Find where the given text appears and provide that cell's center as [X, Y] coordinate. 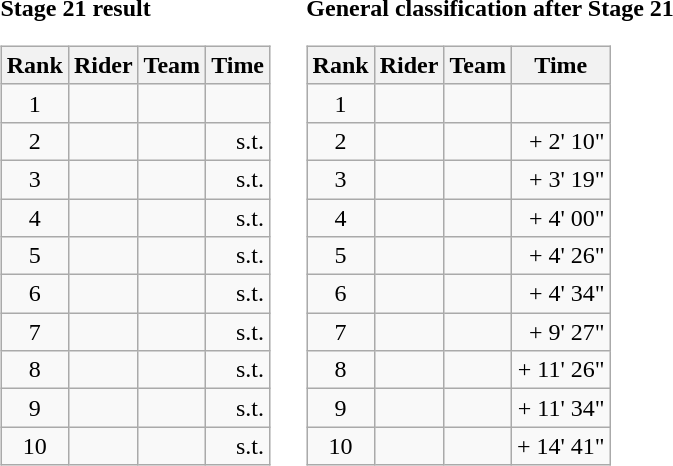
+ 4' 26" [560, 256]
+ 2' 10" [560, 141]
+ 4' 00" [560, 217]
+ 4' 34" [560, 294]
+ 14' 41" [560, 446]
+ 3' 19" [560, 179]
+ 9' 27" [560, 332]
+ 11' 34" [560, 408]
+ 11' 26" [560, 370]
